Locate the cell with the specified text and output its (x, y) center coordinate. 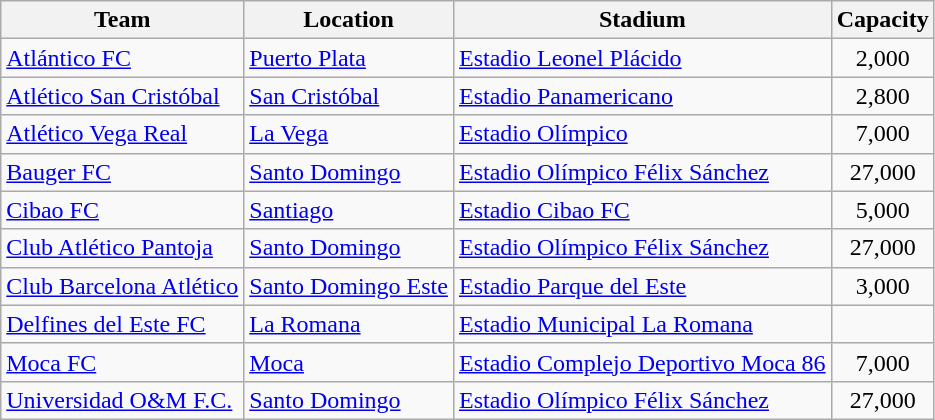
La Romana (349, 324)
Team (122, 20)
Atlántico FC (122, 58)
3,000 (882, 286)
Estadio Complejo Deportivo Moca 86 (642, 362)
Location (349, 20)
Cibao FC (122, 210)
2,800 (882, 96)
Bauger FC (122, 172)
Stadium (642, 20)
Capacity (882, 20)
Atlético San Cristóbal (122, 96)
Estadio Municipal La Romana (642, 324)
2,000 (882, 58)
Estadio Parque del Este (642, 286)
Atlético Vega Real (122, 134)
Estadio Leonel Plácido (642, 58)
Moca (349, 362)
San Cristóbal (349, 96)
Puerto Plata (349, 58)
Club Barcelona Atlético (122, 286)
Santo Domingo Este (349, 286)
Universidad O&M F.C. (122, 400)
5,000 (882, 210)
Estadio Cibao FC (642, 210)
Moca FC (122, 362)
Club Atlético Pantoja (122, 248)
Santiago (349, 210)
Delfines del Este FC (122, 324)
Estadio Panamericano (642, 96)
Estadio Olímpico (642, 134)
La Vega (349, 134)
